Identify which cell holds the provided text, then report its [x, y] central coordinate. 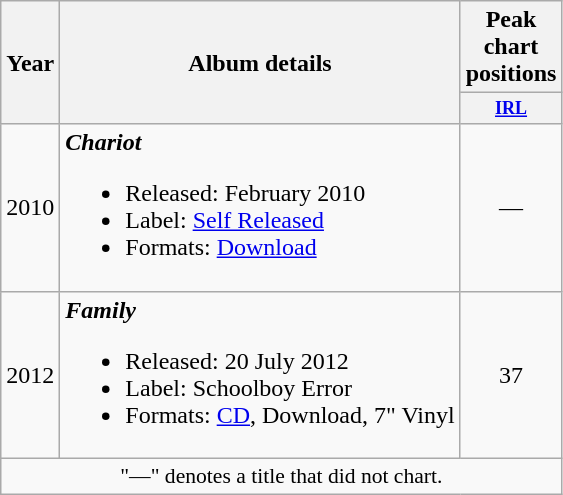
ChariotReleased: February 2010Label: Self ReleasedFormats: Download [260, 208]
IRL [511, 108]
— [511, 208]
FamilyReleased: 20 July 2012Label: Schoolboy ErrorFormats: CD, Download, 7" Vinyl [260, 374]
37 [511, 374]
Year [30, 62]
2012 [30, 374]
Album details [260, 62]
2010 [30, 208]
Peak chart positions [511, 47]
"—" denotes a title that did not chart. [282, 476]
